Return [X, Y] of the center of cell containing provided text 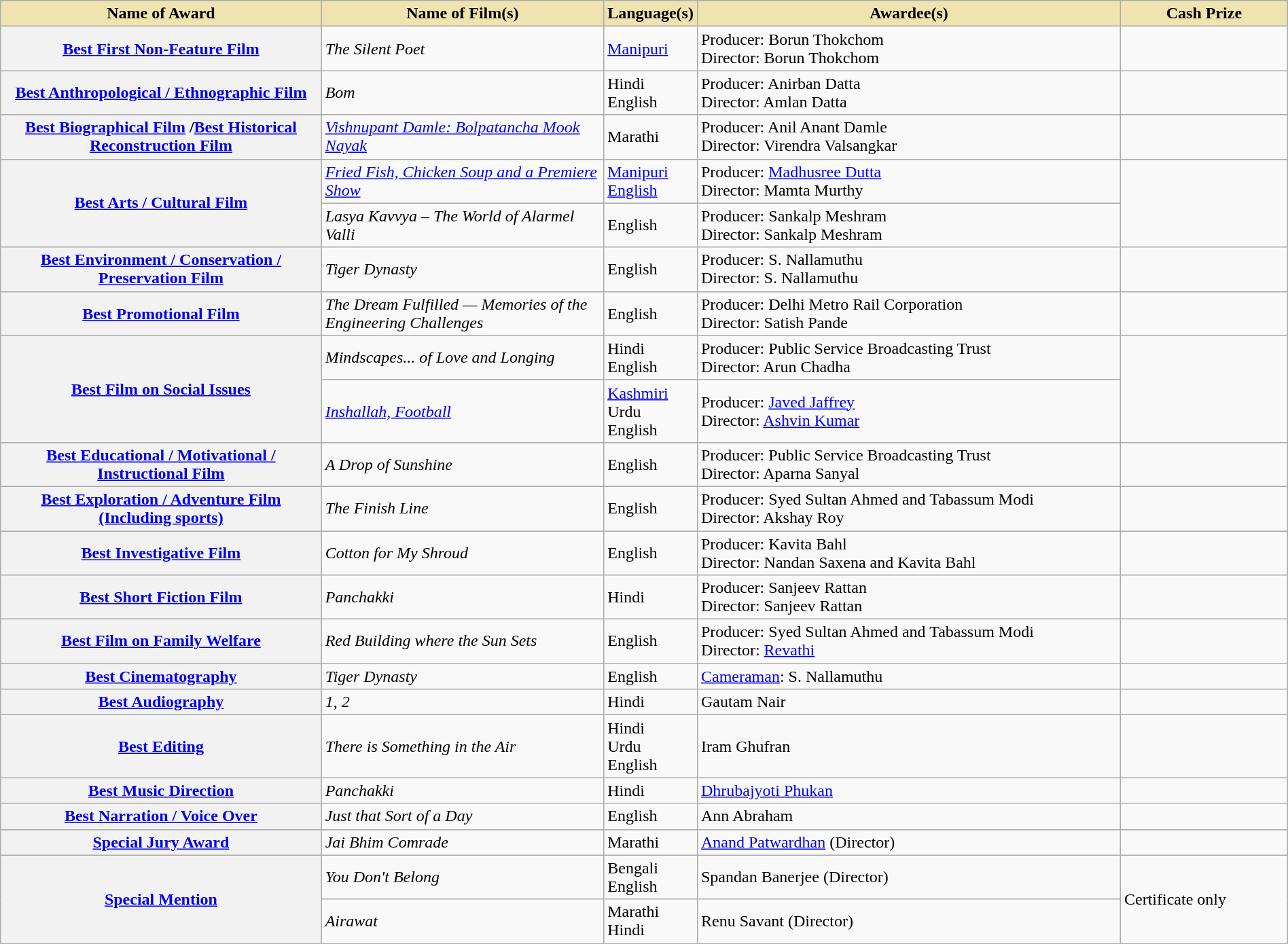
Producer: Anirban DattaDirector: Amlan Datta [909, 92]
Lasya Kavvya – The World of Alarmel Valli [463, 225]
ManipuriEnglish [651, 181]
Best Audiography [161, 702]
Best Educational / Motivational / Instructional Film [161, 465]
Producer: Syed Sultan Ahmed and Tabassum ModiDirector: Akshay Roy [909, 508]
Producer: Borun ThokchomDirector: Borun Thokchom [909, 49]
HindiUrduEnglish [651, 746]
Inshallah, Football [463, 411]
MarathiHindi [651, 921]
Best Anthropological / Ethnographic Film [161, 92]
Special Mention [161, 899]
Manipuri [651, 49]
The Finish Line [463, 508]
Producer: Sankalp MeshramDirector: Sankalp Meshram [909, 225]
Producer: Anil Anant DamleDirector: Virendra Valsangkar [909, 137]
Anand Patwardhan (Director) [909, 842]
You Don't Belong [463, 877]
KashmiriUrduEnglish [651, 411]
Best Arts / Cultural Film [161, 203]
Gautam Nair [909, 702]
Best Editing [161, 746]
Vishnupant Damle: Bolpatancha Mook Nayak [463, 137]
Language(s) [651, 14]
Best Investigative Film [161, 553]
Producer: Kavita BahlDirector: Nandan Saxena and Kavita Bahl [909, 553]
Best First Non-Feature Film [161, 49]
Producer: Public Service Broadcasting TrustDirector: Aparna Sanyal [909, 465]
The Silent Poet [463, 49]
Producer: Delhi Metro Rail CorporationDirector: Satish Pande [909, 314]
Renu Savant (Director) [909, 921]
1, 2 [463, 702]
Mindscapes... of Love and Longing [463, 357]
Producer: Public Service Broadcasting TrustDirector: Arun Chadha [909, 357]
A Drop of Sunshine [463, 465]
Red Building where the Sun Sets [463, 641]
Fried Fish, Chicken Soup and a Premiere Show [463, 181]
Best Narration / Voice Over [161, 816]
Name of Film(s) [463, 14]
Just that Sort of a Day [463, 816]
Airawat [463, 921]
Cotton for My Shroud [463, 553]
Special Jury Award [161, 842]
Awardee(s) [909, 14]
Dhrubajyoti Phukan [909, 791]
Ann Abraham [909, 816]
Best Biographical Film /Best Historical Reconstruction Film [161, 137]
Bom [463, 92]
Best Film on Family Welfare [161, 641]
Best Cinematography [161, 676]
Spandan Banerjee (Director) [909, 877]
Best Exploration / Adventure Film (Including sports) [161, 508]
There is Something in the Air [463, 746]
Name of Award [161, 14]
Best Promotional Film [161, 314]
Producer: Javed JaffreyDirector: Ashvin Kumar [909, 411]
Certificate only [1204, 899]
Best Short Fiction Film [161, 598]
The Dream Fulfilled — Memories of the Engineering Challenges [463, 314]
BengaliEnglish [651, 877]
Iram Ghufran [909, 746]
Cameraman: S. Nallamuthu [909, 676]
Producer: Madhusree DuttaDirector: Mamta Murthy [909, 181]
Jai Bhim Comrade [463, 842]
Producer: Sanjeev RattanDirector: Sanjeev Rattan [909, 598]
Cash Prize [1204, 14]
Best Environment / Conservation / Preservation Film [161, 269]
Best Music Direction [161, 791]
Best Film on Social Issues [161, 388]
Producer: S. NallamuthuDirector: S. Nallamuthu [909, 269]
Producer: Syed Sultan Ahmed and Tabassum ModiDirector: Revathi [909, 641]
